Output the (x, y) coordinate of the center of the cell containing the given text.  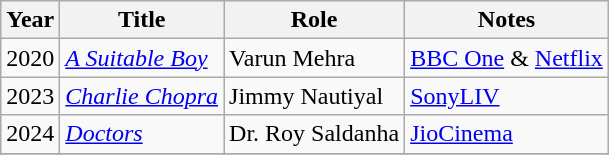
Notes (507, 20)
A Suitable Boy (142, 58)
Role (314, 20)
Charlie Chopra (142, 96)
2020 (30, 58)
SonyLIV (507, 96)
BBC One & Netflix (507, 58)
Doctors (142, 134)
2023 (30, 96)
Dr. Roy Saldanha (314, 134)
Jimmy Nautiyal (314, 96)
Year (30, 20)
Varun Mehra (314, 58)
Title (142, 20)
2024 (30, 134)
JioCinema (507, 134)
